Provide the [X, Y] coordinate of the cell's center where the given text is located.  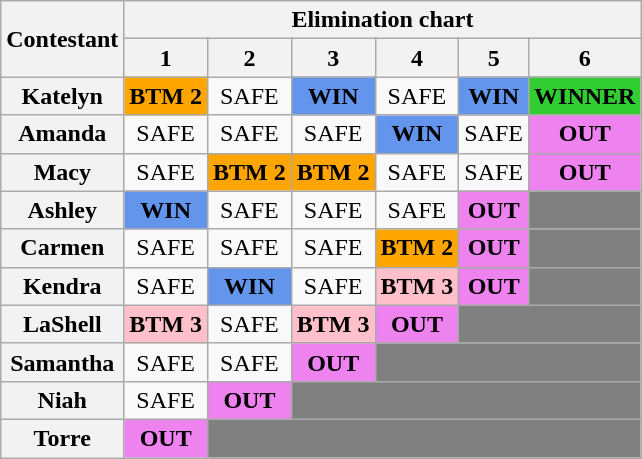
Torre [62, 438]
Niah [62, 400]
Macy [62, 172]
1 [166, 58]
2 [250, 58]
Ashley [62, 210]
LaShell [62, 324]
3 [333, 58]
Carmen [62, 248]
Kendra [62, 286]
Katelyn [62, 96]
5 [494, 58]
Elimination chart [382, 20]
Contestant [62, 39]
4 [417, 58]
Amanda [62, 134]
Samantha [62, 362]
WINNER [585, 96]
6 [585, 58]
